Extract the (x, y) coordinate from the center of the cell holding the provided text.  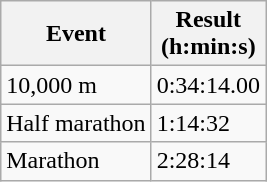
0:34:14.00 (208, 85)
2:28:14 (208, 161)
Marathon (76, 161)
Half marathon (76, 123)
10,000 m (76, 85)
1:14:32 (208, 123)
Result(h:min:s) (208, 34)
Event (76, 34)
